For the text-containing cell, return its midpoint in [x, y] coordinate format. 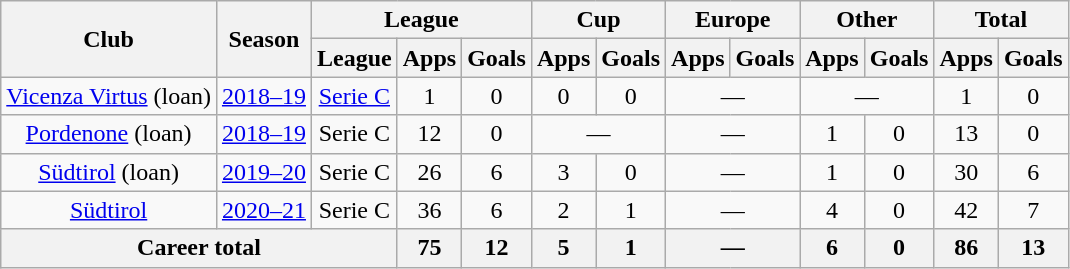
2019–20 [264, 172]
Career total [199, 248]
86 [966, 248]
4 [832, 210]
3 [563, 172]
Südtirol [109, 210]
Season [264, 39]
2 [563, 210]
7 [1033, 210]
2020–21 [264, 210]
Cup [598, 20]
Europe [733, 20]
Südtirol (loan) [109, 172]
5 [563, 248]
36 [429, 210]
Other [867, 20]
42 [966, 210]
Pordenone (loan) [109, 134]
26 [429, 172]
30 [966, 172]
Club [109, 39]
Total [1001, 20]
Vicenza Virtus (loan) [109, 96]
75 [429, 248]
